Locate the cell with the specified text and output its [x, y] center coordinate. 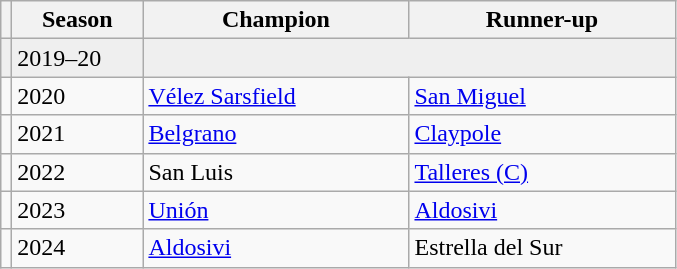
Season [78, 20]
2020 [78, 96]
San Luis [276, 172]
Claypole [542, 134]
2019–20 [78, 58]
2022 [78, 172]
Unión [276, 210]
Estrella del Sur [542, 248]
Talleres (C) [542, 172]
Runner-up [542, 20]
Champion [276, 20]
2023 [78, 210]
Vélez Sarsfield [276, 96]
2021 [78, 134]
2024 [78, 248]
San Miguel [542, 96]
Belgrano [276, 134]
